Scan for the cell matching the given text and deliver its [X, Y] coordinate at center. 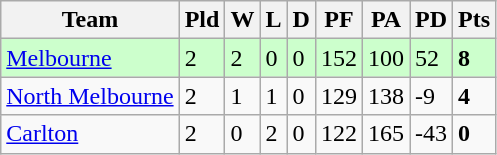
52 [432, 58]
PD [432, 20]
Pld [202, 20]
129 [338, 96]
100 [386, 58]
Melbourne [90, 58]
4 [474, 96]
North Melbourne [90, 96]
PF [338, 20]
Team [90, 20]
165 [386, 134]
122 [338, 134]
152 [338, 58]
-43 [432, 134]
-9 [432, 96]
138 [386, 96]
W [242, 20]
PA [386, 20]
Carlton [90, 134]
Pts [474, 20]
8 [474, 58]
D [301, 20]
L [274, 20]
